For the text-containing cell, return its midpoint in (x, y) coordinate format. 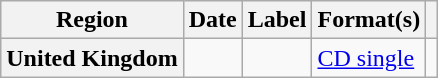
Format(s) (369, 20)
Region (92, 20)
Label (277, 20)
CD single (369, 58)
Date (212, 20)
United Kingdom (92, 58)
